Determine the (x, y) coordinate at the center of the cell enclosing the given text.  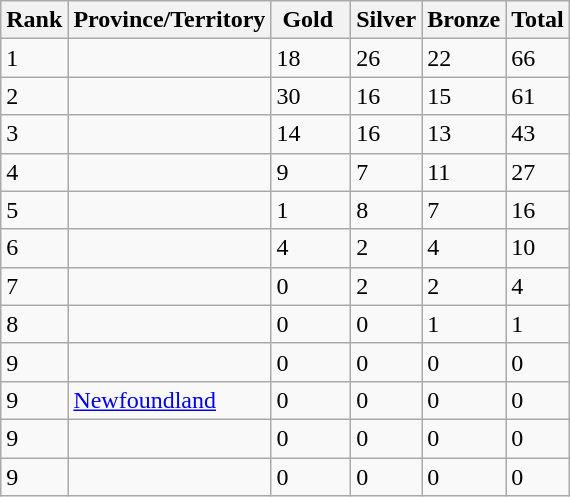
15 (464, 96)
5 (34, 210)
Rank (34, 20)
Silver (386, 20)
3 (34, 134)
Bronze (464, 20)
61 (538, 96)
30 (311, 96)
10 (538, 248)
Gold (311, 20)
27 (538, 172)
6 (34, 248)
22 (464, 58)
43 (538, 134)
13 (464, 134)
18 (311, 58)
Province/Territory (170, 20)
26 (386, 58)
14 (311, 134)
66 (538, 58)
Total (538, 20)
11 (464, 172)
Newfoundland (170, 400)
